Locate the cell with the specified text and output its [x, y] center coordinate. 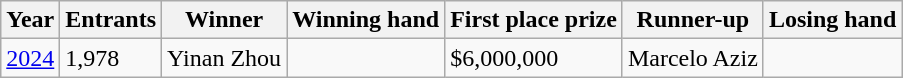
Yinan Zhou [224, 58]
Winner [224, 20]
1,978 [111, 58]
Winning hand [366, 20]
Marcelo Aziz [692, 58]
2024 [30, 58]
Runner-up [692, 20]
First place prize [534, 20]
Losing hand [832, 20]
$6,000,000 [534, 58]
Entrants [111, 20]
Year [30, 20]
